Capture the cell that displays the provided text and extract its [X, Y] central coordinate. 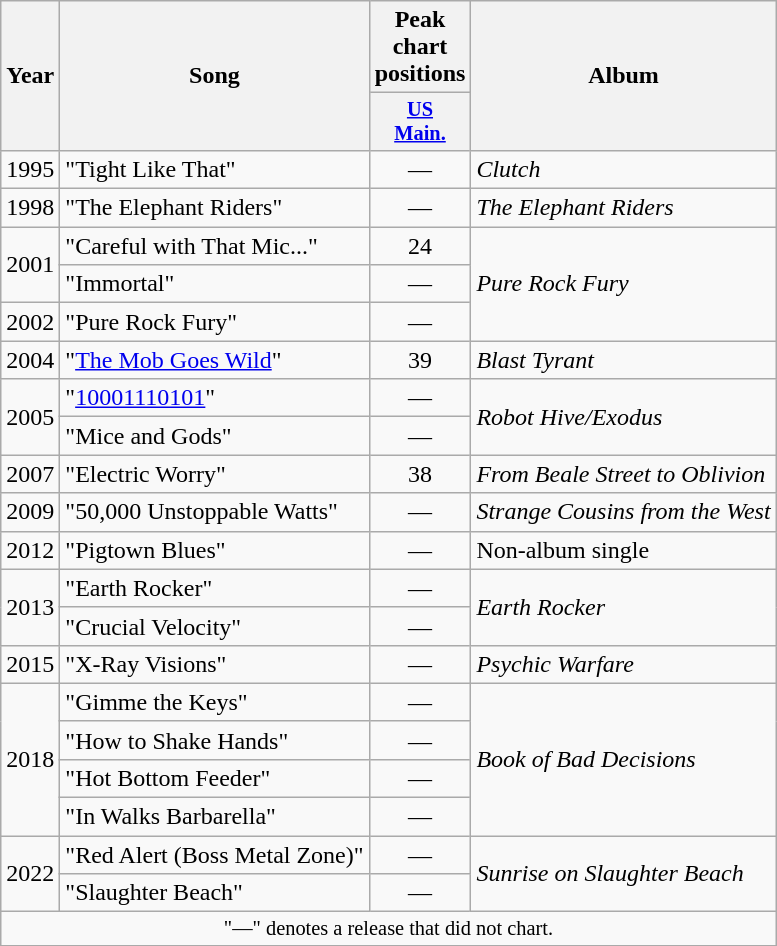
"Slaughter Beach" [214, 893]
"10001110101" [214, 398]
"Immortal" [214, 284]
2001 [30, 265]
Blast Tyrant [624, 360]
Book of Bad Decisions [624, 759]
Robot Hive/Exodus [624, 417]
"Crucial Velocity" [214, 626]
38 [420, 474]
"Gimme the Keys" [214, 702]
2005 [30, 417]
Peak chart positions [420, 47]
"Electric Worry" [214, 474]
Earth Rocker [624, 607]
Strange Cousins from the West [624, 512]
"Tight Like That" [214, 169]
24 [420, 246]
"Pure Rock Fury" [214, 322]
2015 [30, 664]
"50,000 Unstoppable Watts" [214, 512]
"Pigtown Blues" [214, 550]
2004 [30, 360]
"In Walks Barbarella" [214, 817]
"The Elephant Riders" [214, 208]
USMain. [420, 122]
"Earth Rocker" [214, 588]
Year [30, 76]
"The Mob Goes Wild" [214, 360]
2013 [30, 607]
Non-album single [624, 550]
2012 [30, 550]
2002 [30, 322]
1995 [30, 169]
"Hot Bottom Feeder" [214, 778]
2022 [30, 874]
Sunrise on Slaughter Beach [624, 874]
"Red Alert (Boss Metal Zone)" [214, 855]
2018 [30, 759]
2009 [30, 512]
1998 [30, 208]
"X-Ray Visions" [214, 664]
Clutch [624, 169]
"—" denotes a release that did not chart. [388, 929]
Pure Rock Fury [624, 284]
The Elephant Riders [624, 208]
"Mice and Gods" [214, 436]
Album [624, 76]
From Beale Street to Oblivion [624, 474]
39 [420, 360]
Song [214, 76]
"Careful with That Mic..." [214, 246]
Psychic Warfare [624, 664]
2007 [30, 474]
"How to Shake Hands" [214, 740]
